Scan for the cell matching the given text and deliver its (X, Y) coordinate at center. 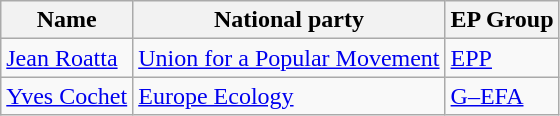
National party (289, 20)
Europe Ecology (289, 96)
G–EFA (502, 96)
EP Group (502, 20)
EPP (502, 58)
Union for a Popular Movement (289, 58)
Yves Cochet (67, 96)
Jean Roatta (67, 58)
Name (67, 20)
